Return (x, y) of the center of cell containing provided text 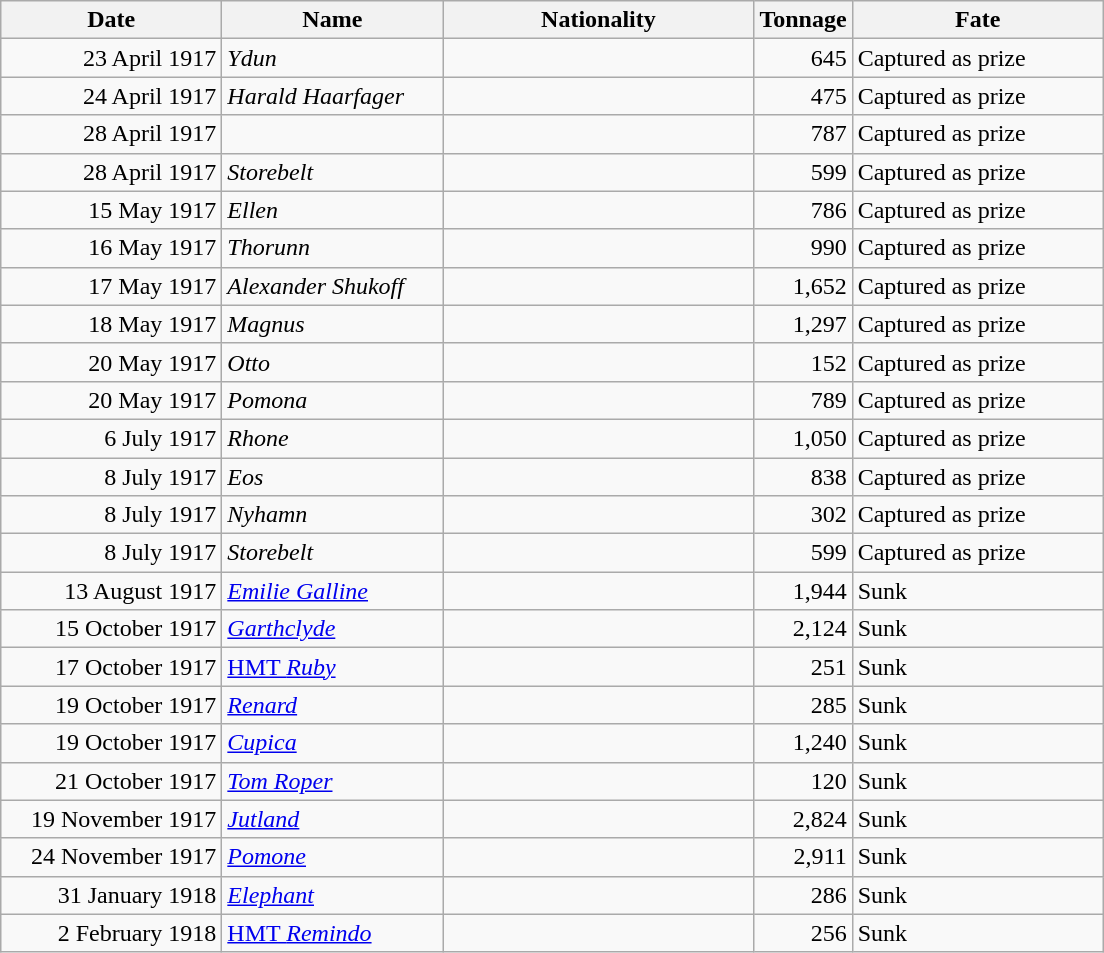
HMT Remindo (332, 933)
645 (803, 58)
Pomone (332, 857)
Renard (332, 705)
Garthclyde (332, 629)
2,124 (803, 629)
990 (803, 248)
23 April 1917 (112, 58)
251 (803, 667)
286 (803, 895)
HMT Ruby (332, 667)
Tonnage (803, 20)
1,297 (803, 324)
17 October 1917 (112, 667)
152 (803, 362)
13 August 1917 (112, 591)
1,944 (803, 591)
15 May 1917 (112, 210)
285 (803, 705)
31 January 1918 (112, 895)
Nationality (598, 20)
Alexander Shukoff (332, 286)
Otto (332, 362)
2,824 (803, 819)
2,911 (803, 857)
Harald Haarfager (332, 96)
Ellen (332, 210)
Emilie Galline (332, 591)
Name (332, 20)
Cupica (332, 743)
786 (803, 210)
Fate (978, 20)
21 October 1917 (112, 781)
Nyhamn (332, 515)
Date (112, 20)
Thorunn (332, 248)
Ydun (332, 58)
789 (803, 400)
6 July 1917 (112, 438)
120 (803, 781)
24 April 1917 (112, 96)
Jutland (332, 819)
302 (803, 515)
Pomona (332, 400)
19 November 1917 (112, 819)
Magnus (332, 324)
18 May 1917 (112, 324)
Eos (332, 477)
24 November 1917 (112, 857)
787 (803, 134)
15 October 1917 (112, 629)
Rhone (332, 438)
16 May 1917 (112, 248)
256 (803, 933)
1,240 (803, 743)
Tom Roper (332, 781)
1,652 (803, 286)
Elephant (332, 895)
1,050 (803, 438)
17 May 1917 (112, 286)
838 (803, 477)
2 February 1918 (112, 933)
475 (803, 96)
